Detect which cell encompasses the target text, then output its (x, y) center coordinate. 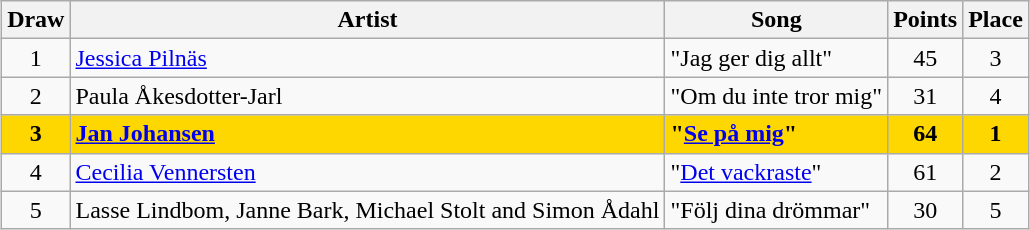
Artist (368, 20)
45 (926, 58)
Points (926, 20)
"Det vackraste" (776, 172)
"Se på mig" (776, 134)
Paula Åkesdotter-Jarl (368, 96)
Draw (36, 20)
Jessica Pilnäs (368, 58)
30 (926, 210)
31 (926, 96)
"Jag ger dig allt" (776, 58)
Jan Johansen (368, 134)
Lasse Lindbom, Janne Bark, Michael Stolt and Simon Ådahl (368, 210)
Place (996, 20)
"Följ dina drömmar" (776, 210)
61 (926, 172)
Cecilia Vennersten (368, 172)
Song (776, 20)
64 (926, 134)
"Om du inte tror mig" (776, 96)
